Return the (X, Y) coordinate for the center point of the cell that contains the specified text.  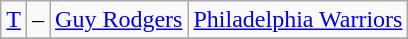
Philadelphia Warriors (298, 20)
Guy Rodgers (119, 20)
– (38, 20)
T (14, 20)
